Locate the cell with the specified text and output its (X, Y) center coordinate. 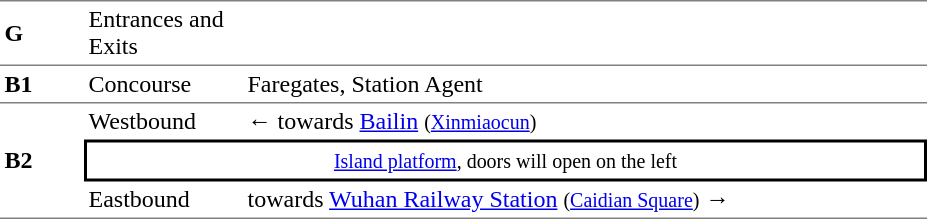
← towards Bailin (Xinmiaocun) (585, 121)
Westbound (164, 121)
Entrances and Exits (164, 32)
G (42, 32)
Concourse (164, 83)
B2 (42, 160)
B1 (42, 83)
Island platform, doors will open on the left (506, 161)
Faregates, Station Agent (585, 83)
